Pinpoint the cell where the given text exists, returning its [x, y] midpoint coordinate. 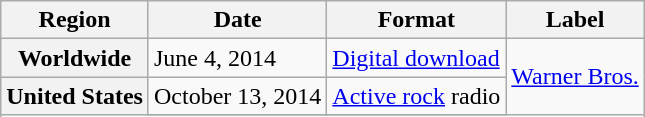
October 13, 2014 [237, 96]
United States [75, 96]
June 4, 2014 [237, 58]
Digital download [416, 58]
Format [416, 20]
Label [575, 20]
Warner Bros. [575, 77]
Active rock radio [416, 96]
Date [237, 20]
Region [75, 20]
Worldwide [75, 58]
